Extract the [x, y] coordinate from the center of the cell holding the provided text.  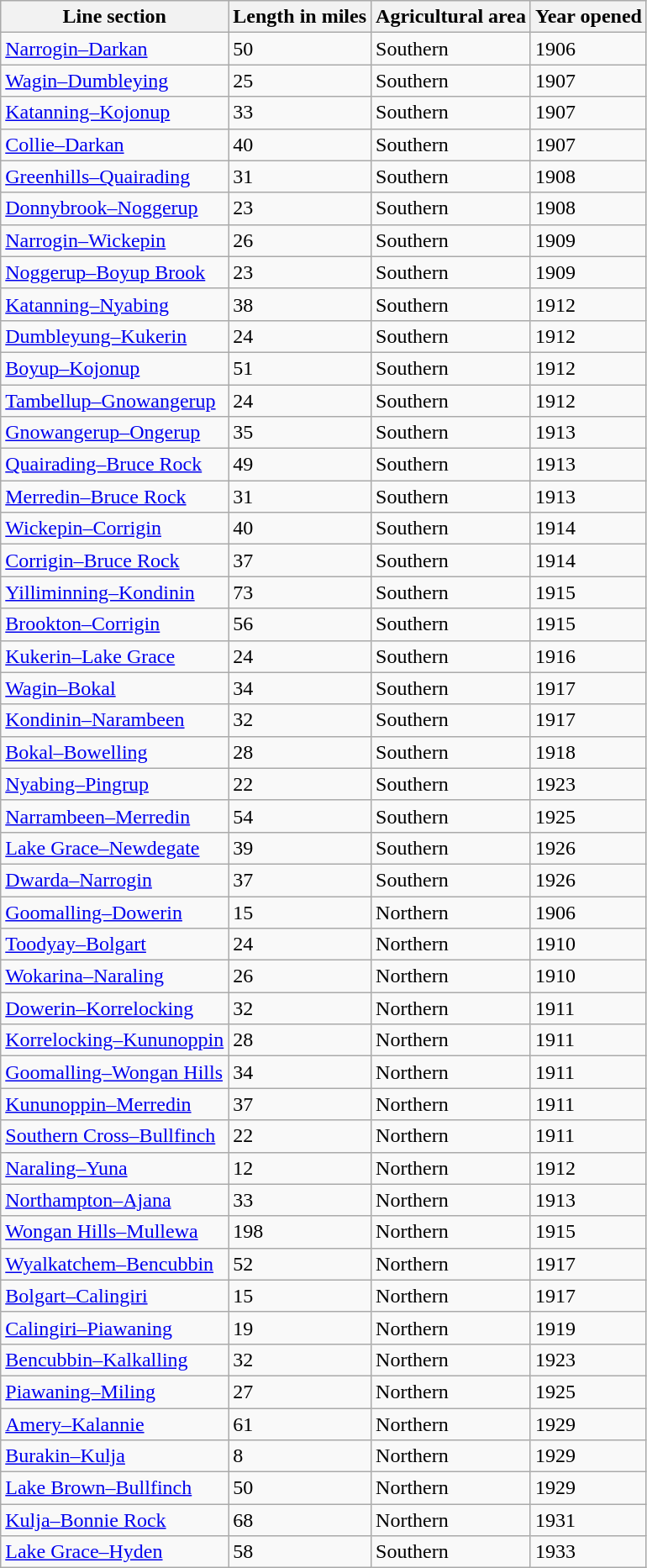
1931 [588, 1520]
56 [300, 624]
Dowerin–Korrelocking [114, 1008]
Korrelocking–Kununoppin [114, 1040]
39 [300, 848]
Goomalling–Wongan Hills [114, 1072]
Wagin–Dumbleying [114, 81]
Nyabing–Pingrup [114, 784]
Piawaning–Miling [114, 1392]
Wagin–Bokal [114, 688]
Kondinin–Narambeen [114, 720]
Calingiri–Piawaning [114, 1328]
Kununoppin–Merredin [114, 1104]
Narrogin–Wickepin [114, 240]
Wickepin–Corrigin [114, 529]
Narrambeen–Merredin [114, 816]
Naraling–Yuna [114, 1168]
Wokarina–Naraling [114, 976]
Goomalling–Dowerin [114, 912]
1916 [588, 656]
Kulja–Bonnie Rock [114, 1520]
Boyup–Kojonup [114, 368]
1919 [588, 1328]
73 [300, 592]
Gnowangerup–Ongerup [114, 433]
Brookton–Corrigin [114, 624]
Lake Grace–Hyden [114, 1552]
49 [300, 465]
Line section [114, 17]
Collie–Darkan [114, 145]
Dumbleyung–Kukerin [114, 336]
Northampton–Ajana [114, 1200]
Narrogin–Darkan [114, 49]
Wyalkatchem–Bencubbin [114, 1264]
Toodyay–Bolgart [114, 944]
1933 [588, 1552]
Bencubbin–Kalkalling [114, 1360]
Year opened [588, 17]
Merredin–Bruce Rock [114, 497]
Yilliminning–Kondinin [114, 592]
25 [300, 81]
52 [300, 1264]
Katanning–Kojonup [114, 113]
27 [300, 1392]
Katanning–Nyabing [114, 304]
Tambellup–Gnowangerup [114, 401]
Greenhills–Quairading [114, 176]
35 [300, 433]
198 [300, 1232]
Amery–Kalannie [114, 1424]
Corrigin–Bruce Rock [114, 560]
8 [300, 1456]
Southern Cross–Bullfinch [114, 1136]
Noggerup–Boyup Brook [114, 272]
Dwarda–Narrogin [114, 880]
Lake Grace–Newdegate [114, 848]
Agricultural area [451, 17]
68 [300, 1520]
Bolgart–Calingiri [114, 1296]
Donnybrook–Noggerup [114, 208]
Lake Brown–Bullfinch [114, 1488]
19 [300, 1328]
Wongan Hills–Mullewa [114, 1232]
54 [300, 816]
61 [300, 1424]
Bokal–Bowelling [114, 752]
51 [300, 368]
Length in miles [300, 17]
1918 [588, 752]
38 [300, 304]
Burakin–Kulja [114, 1456]
12 [300, 1168]
Kukerin–Lake Grace [114, 656]
Quairading–Bruce Rock [114, 465]
58 [300, 1552]
